Scan for the cell matching the given text and deliver its [X, Y] coordinate at center. 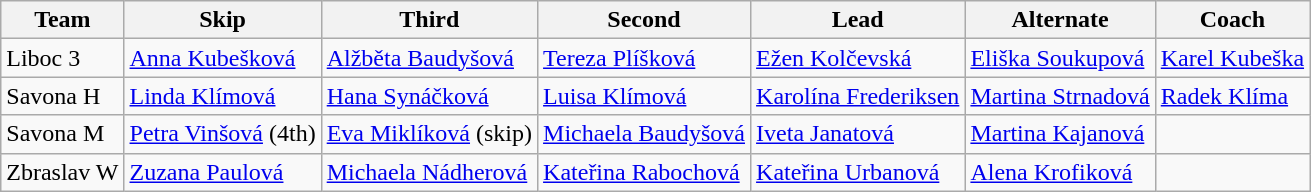
Savona H [62, 96]
Michaela Nádherová [429, 172]
Eliška Soukupová [1060, 58]
Ežen Kolčevská [858, 58]
Second [644, 20]
Liboc 3 [62, 58]
Martina Strnadová [1060, 96]
Zbraslav W [62, 172]
Kateřina Rabochová [644, 172]
Anna Kubešková [222, 58]
Iveta Janatová [858, 134]
Linda Klímová [222, 96]
Skip [222, 20]
Savona M [62, 134]
Alternate [1060, 20]
Zuzana Paulová [222, 172]
Karolína Frederiksen [858, 96]
Luisa Klímová [644, 96]
Alena Krofiková [1060, 172]
Martina Kajanová [1060, 134]
Hana Synáčková [429, 96]
Michaela Baudyšová [644, 134]
Lead [858, 20]
Team [62, 20]
Coach [1232, 20]
Karel Kubeška [1232, 58]
Petra Vinšová (4th) [222, 134]
Third [429, 20]
Radek Klíma [1232, 96]
Tereza Plíšková [644, 58]
Eva Miklíková (skip) [429, 134]
Kateřina Urbanová [858, 172]
Alžběta Baudyšová [429, 58]
